Output the (X, Y) coordinate of the center of the cell containing the given text.  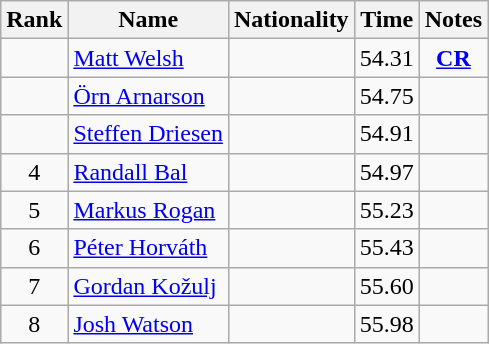
8 (34, 324)
CR (453, 58)
5 (34, 210)
Name (148, 20)
Gordan Kožulj (148, 286)
7 (34, 286)
54.91 (386, 134)
Steffen Driesen (148, 134)
54.97 (386, 172)
Örn Arnarson (148, 96)
55.98 (386, 324)
Rank (34, 20)
Randall Bal (148, 172)
54.31 (386, 58)
Péter Horváth (148, 248)
Markus Rogan (148, 210)
55.60 (386, 286)
Nationality (291, 20)
Time (386, 20)
55.23 (386, 210)
4 (34, 172)
55.43 (386, 248)
Matt Welsh (148, 58)
Notes (453, 20)
54.75 (386, 96)
6 (34, 248)
Josh Watson (148, 324)
